For the text-containing cell, return its midpoint in (x, y) coordinate format. 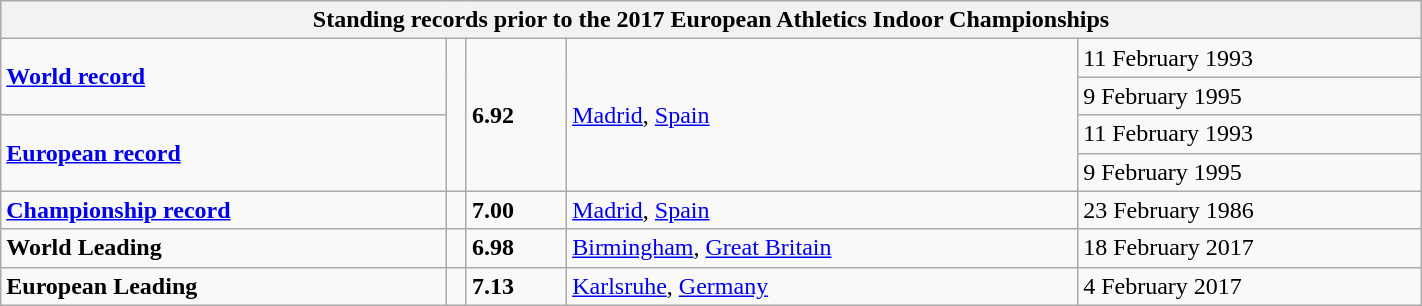
4 February 2017 (1250, 286)
7.00 (516, 210)
Championship record (224, 210)
World record (224, 77)
Standing records prior to the 2017 European Athletics Indoor Championships (711, 20)
6.98 (516, 248)
Karlsruhe, Germany (822, 286)
23 February 1986 (1250, 210)
7.13 (516, 286)
Birmingham, Great Britain (822, 248)
European Leading (224, 286)
18 February 2017 (1250, 248)
European record (224, 153)
6.92 (516, 115)
World Leading (224, 248)
